Pinpoint the cell where the given text exists, returning its [x, y] midpoint coordinate. 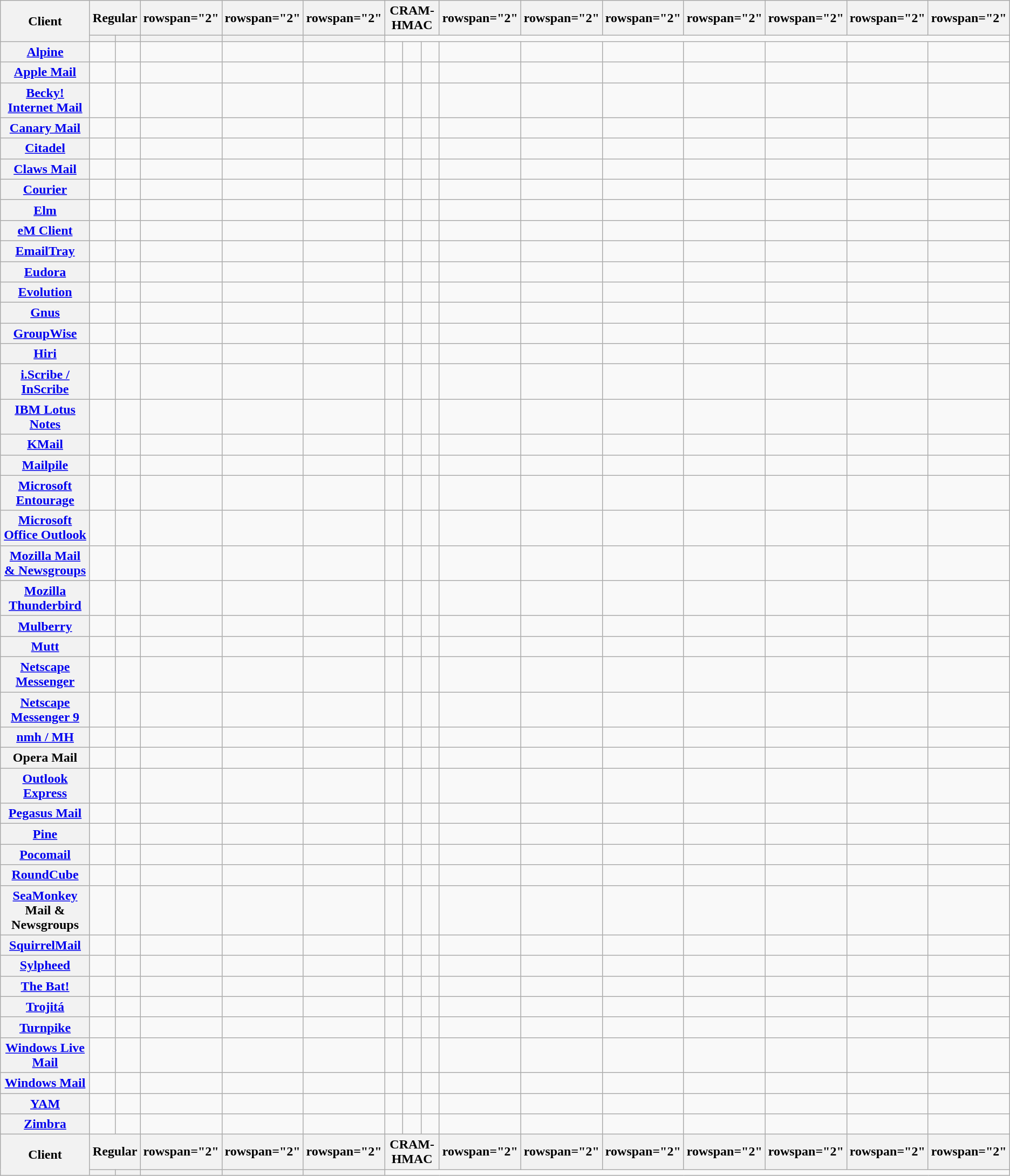
Turnpike [45, 1027]
Mozilla Mail & Newsgroups [45, 563]
Zimbra [45, 1124]
Sylpheed [45, 966]
SeaMonkey Mail & Newsgroups [45, 910]
Elm [45, 210]
Microsoft Office Outlook [45, 528]
Becky! Internet Mail [45, 100]
Outlook Express [45, 785]
SquirrelMail [45, 945]
EmailTray [45, 251]
RoundCube [45, 875]
Netscape Messenger 9 [45, 709]
Windows Live Mail [45, 1055]
Hiri [45, 354]
Mozilla Thunderbird [45, 598]
GroupWise [45, 333]
eM Client [45, 230]
Evolution [45, 292]
Mailpile [45, 465]
Opera Mail [45, 758]
Claws Mail [45, 169]
Pegasus Mail [45, 813]
Trojitá [45, 1007]
Gnus [45, 313]
Alpine [45, 52]
Citadel [45, 148]
Canary Mail [45, 128]
Netscape Messenger [45, 674]
KMail [45, 445]
Pine [45, 834]
YAM [45, 1103]
i.Scribe / InScribe [45, 382]
The Bat! [45, 986]
Microsoft Entourage [45, 493]
Courier [45, 189]
IBM Lotus Notes [45, 416]
Apple Mail [45, 72]
nmh / MH [45, 737]
Mutt [45, 646]
Mulberry [45, 626]
Pocomail [45, 854]
Windows Mail [45, 1083]
Eudora [45, 271]
